Scan for the cell matching the given text and deliver its (x, y) coordinate at center. 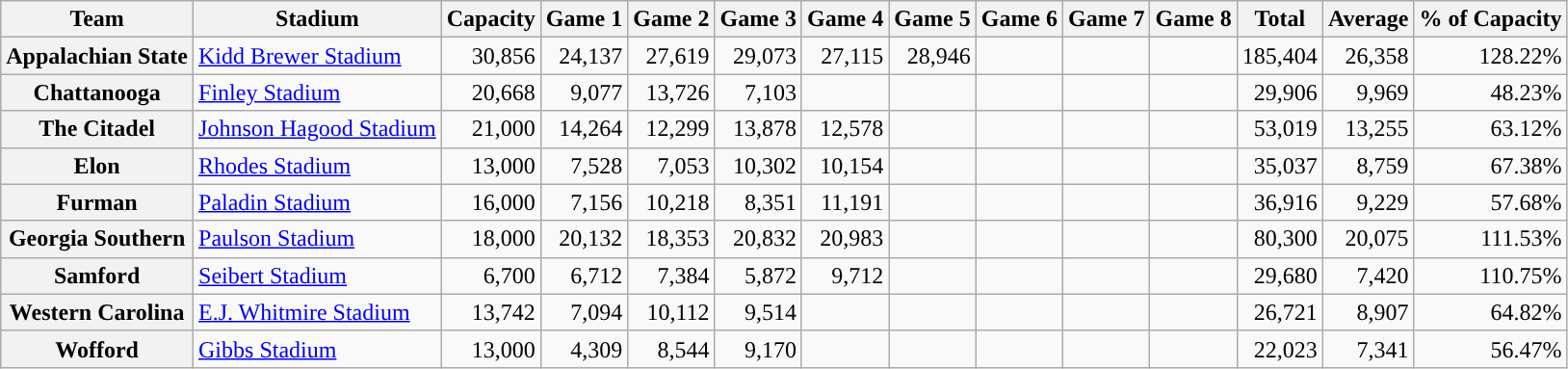
9,077 (584, 92)
20,983 (845, 239)
% of Capacity (1491, 19)
27,619 (671, 56)
80,300 (1279, 239)
8,351 (758, 202)
Game 7 (1107, 19)
Johnson Hagood Stadium (318, 129)
6,700 (491, 276)
56.47% (1491, 349)
Georgia Southern (97, 239)
12,578 (845, 129)
185,404 (1279, 56)
10,154 (845, 166)
11,191 (845, 202)
36,916 (1279, 202)
20,668 (491, 92)
Gibbs Stadium (318, 349)
Game 6 (1019, 19)
Game 8 (1193, 19)
10,112 (671, 312)
9,514 (758, 312)
7,103 (758, 92)
27,115 (845, 56)
18,000 (491, 239)
22,023 (1279, 349)
30,856 (491, 56)
7,053 (671, 166)
8,759 (1368, 166)
13,878 (758, 129)
7,420 (1368, 276)
6,712 (584, 276)
64.82% (1491, 312)
Furman (97, 202)
48.23% (1491, 92)
111.53% (1491, 239)
Rhodes Stadium (318, 166)
24,137 (584, 56)
9,712 (845, 276)
29,906 (1279, 92)
9,170 (758, 349)
Finley Stadium (318, 92)
7,528 (584, 166)
21,000 (491, 129)
Average (1368, 19)
7,384 (671, 276)
9,229 (1368, 202)
12,299 (671, 129)
8,544 (671, 349)
E.J. Whitmire Stadium (318, 312)
28,946 (932, 56)
Total (1279, 19)
Kidd Brewer Stadium (318, 56)
Paladin Stadium (318, 202)
26,721 (1279, 312)
Samford (97, 276)
Western Carolina (97, 312)
Chattanooga (97, 92)
35,037 (1279, 166)
7,156 (584, 202)
Game 5 (932, 19)
Appalachian State (97, 56)
53,019 (1279, 129)
16,000 (491, 202)
4,309 (584, 349)
10,218 (671, 202)
Seibert Stadium (318, 276)
7,341 (1368, 349)
Stadium (318, 19)
128.22% (1491, 56)
110.75% (1491, 276)
20,075 (1368, 239)
63.12% (1491, 129)
Capacity (491, 19)
9,969 (1368, 92)
10,302 (758, 166)
13,726 (671, 92)
Wofford (97, 349)
7,094 (584, 312)
57.68% (1491, 202)
Game 4 (845, 19)
67.38% (1491, 166)
The Citadel (97, 129)
13,742 (491, 312)
Game 1 (584, 19)
29,073 (758, 56)
20,832 (758, 239)
20,132 (584, 239)
13,255 (1368, 129)
Elon (97, 166)
14,264 (584, 129)
Paulson Stadium (318, 239)
18,353 (671, 239)
Team (97, 19)
Game 3 (758, 19)
5,872 (758, 276)
Game 2 (671, 19)
29,680 (1279, 276)
8,907 (1368, 312)
26,358 (1368, 56)
